Pinpoint the cell where the given text exists, returning its (x, y) midpoint coordinate. 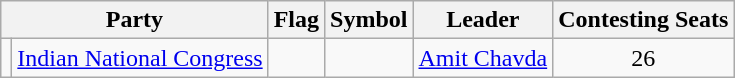
Leader (483, 20)
Contesting Seats (644, 20)
Party (134, 20)
Flag (296, 20)
26 (644, 58)
Symbol (369, 20)
Indian National Congress (140, 58)
Amit Chavda (483, 58)
